Extract the [X, Y] coordinate from the center of the cell holding the provided text.  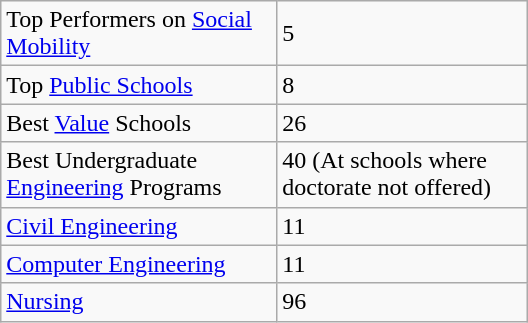
Computer Engineering [139, 264]
Best Undergraduate Engineering Programs [139, 174]
8 [402, 85]
40 (At schools where doctorate not offered) [402, 174]
Civil Engineering [139, 226]
26 [402, 123]
96 [402, 302]
Top Performers on Social Mobility [139, 34]
Nursing [139, 302]
Top Public Schools [139, 85]
Best Value Schools [139, 123]
5 [402, 34]
